Scan for the cell matching the given text and deliver its (X, Y) coordinate at center. 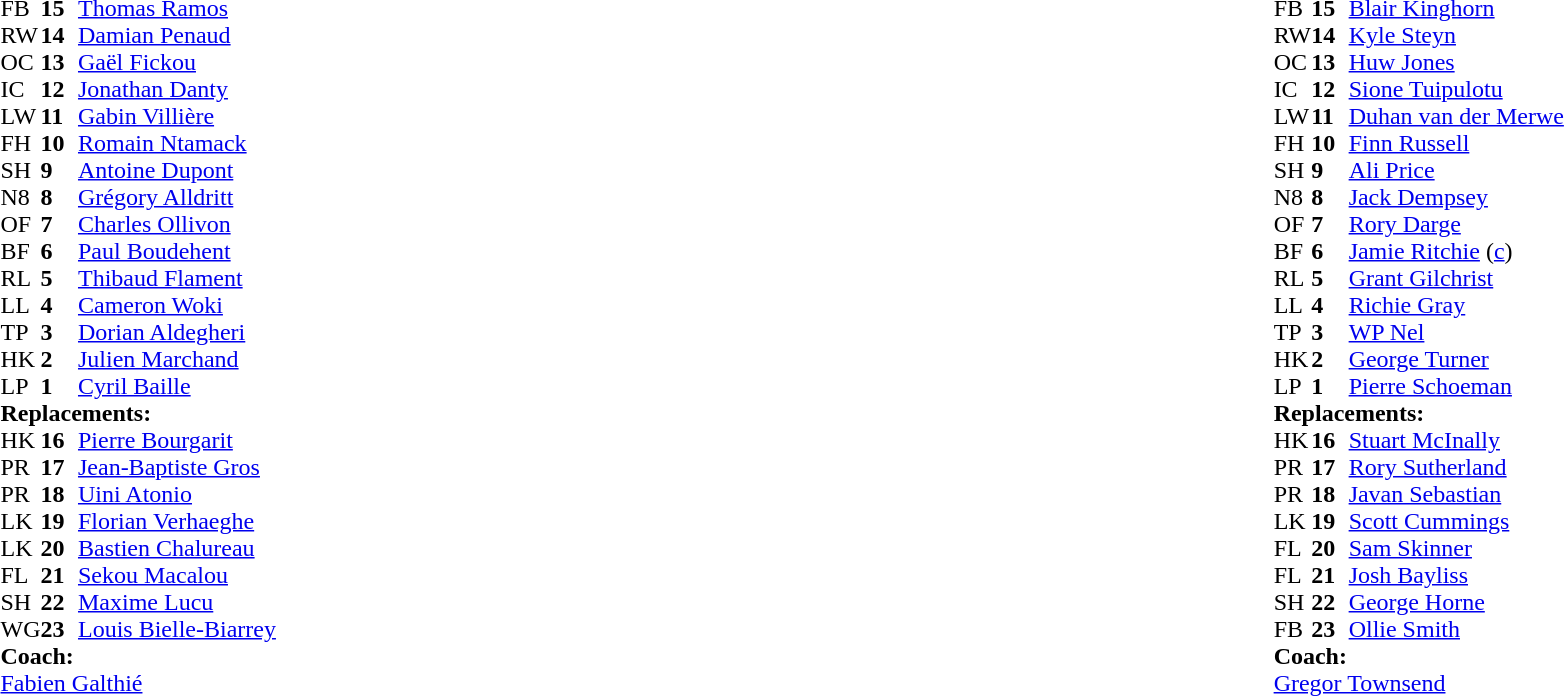
Pierre Bourgarit (177, 440)
Jonathan Danty (177, 90)
Antoine Dupont (177, 170)
Kyle Steyn (1456, 36)
Uini Atonio (177, 494)
Grégory Alldritt (177, 198)
Ali Price (1456, 170)
Paul Boudehent (177, 252)
Dorian Aldegheri (177, 332)
Pierre Schoeman (1456, 386)
Romain Ntamack (177, 144)
Rory Sutherland (1456, 468)
Jack Dempsey (1456, 198)
George Turner (1456, 360)
Sam Skinner (1456, 548)
Thibaud Flament (177, 278)
WG (20, 630)
Finn Russell (1456, 144)
FB (1293, 630)
Rory Darge (1456, 224)
Jamie Ritchie (c) (1456, 252)
Charles Ollivon (177, 224)
George Horne (1456, 602)
Ollie Smith (1456, 630)
Javan Sebastian (1456, 494)
Gaël Fickou (177, 62)
Scott Cummings (1456, 522)
Stuart McInally (1456, 440)
Cyril Baille (177, 386)
Richie Gray (1456, 306)
Josh Bayliss (1456, 576)
Louis Bielle-Biarrey (177, 630)
Sekou Macalou (177, 576)
Grant Gilchrist (1456, 278)
Jean-Baptiste Gros (177, 468)
Cameron Woki (177, 306)
Florian Verhaeghe (177, 522)
Julien Marchand (177, 360)
Maxime Lucu (177, 602)
Damian Penaud (177, 36)
Huw Jones (1456, 62)
Gabin Villière (177, 116)
Bastien Chalureau (177, 548)
Duhan van der Merwe (1456, 116)
WP Nel (1456, 332)
Sione Tuipulotu (1456, 90)
